Search for the cell housing the specified text and yield its [X, Y] center coordinate. 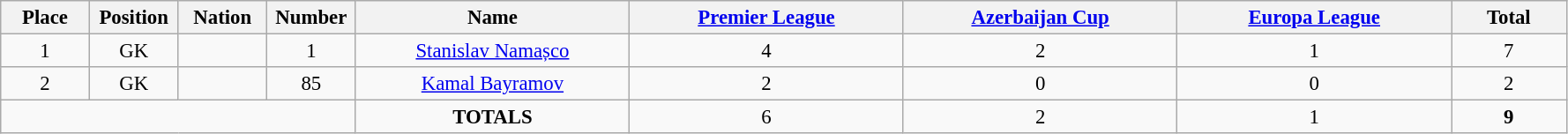
Europa League [1314, 18]
Number [312, 18]
Name [492, 18]
Place [46, 18]
Azerbaijan Cup [1041, 18]
Kamal Bayramov [492, 84]
Total [1510, 18]
7 [1510, 51]
4 [767, 51]
Stanislav Namașco [492, 51]
6 [767, 117]
85 [312, 84]
9 [1510, 117]
TOTALS [492, 117]
Premier League [767, 18]
Position [134, 18]
Nation [222, 18]
